Determine the (x, y) coordinate at the center of the cell enclosing the given text.  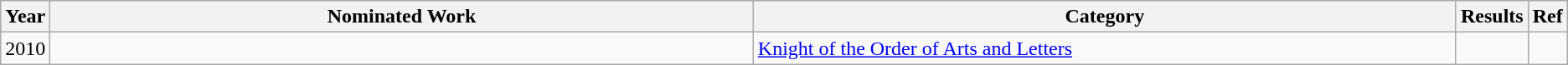
Results (1492, 17)
Nominated Work (402, 17)
Knight of the Order of Arts and Letters (1104, 48)
Year (25, 17)
2010 (25, 48)
Ref (1548, 17)
Category (1104, 17)
